Locate the cell with the specified text and output its [X, Y] center coordinate. 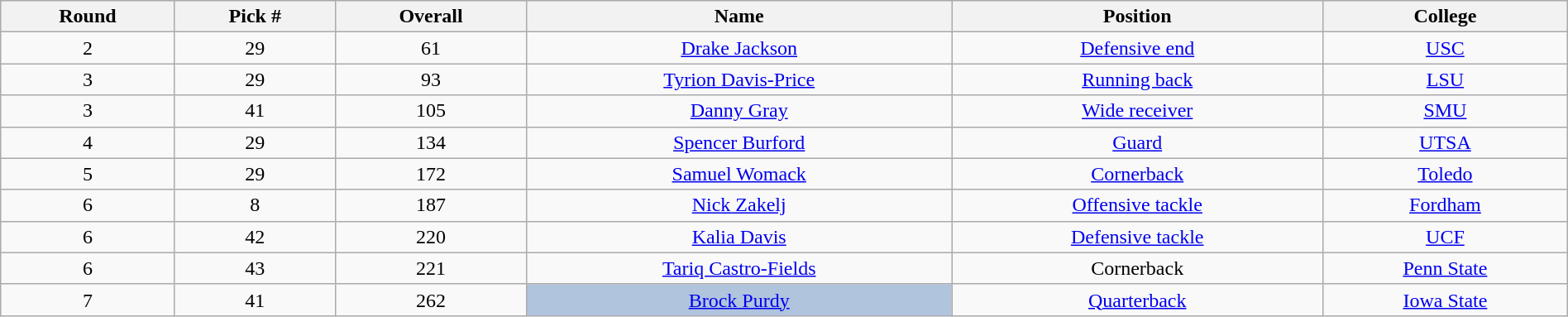
Quarterback [1138, 300]
Position [1138, 17]
College [1446, 17]
Kalia Davis [739, 237]
UCF [1446, 237]
61 [432, 48]
Samuel Womack [739, 174]
Toledo [1446, 174]
Nick Zakelj [739, 205]
Guard [1138, 142]
LSU [1446, 79]
Tariq Castro-Fields [739, 268]
Spencer Burford [739, 142]
Overall [432, 17]
187 [432, 205]
Offensive tackle [1138, 205]
Brock Purdy [739, 300]
5 [88, 174]
Penn State [1446, 268]
134 [432, 142]
Pick # [255, 17]
Defensive tackle [1138, 237]
Iowa State [1446, 300]
221 [432, 268]
Name [739, 17]
Defensive end [1138, 48]
SMU [1446, 111]
172 [432, 174]
Danny Gray [739, 111]
USC [1446, 48]
4 [88, 142]
Drake Jackson [739, 48]
93 [432, 79]
UTSA [1446, 142]
Running back [1138, 79]
42 [255, 237]
105 [432, 111]
43 [255, 268]
7 [88, 300]
2 [88, 48]
262 [432, 300]
Fordham [1446, 205]
8 [255, 205]
220 [432, 237]
Round [88, 17]
Wide receiver [1138, 111]
Tyrion Davis-Price [739, 79]
